Detect which cell encompasses the target text, then output its [x, y] center coordinate. 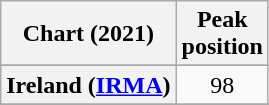
98 [222, 85]
Chart (2021) [88, 34]
Ireland (IRMA) [88, 85]
Peakposition [222, 34]
